Determine the [X, Y] coordinate at the center of the cell enclosing the given text.  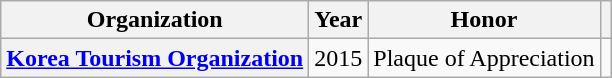
Korea Tourism Organization [155, 58]
Honor [484, 20]
Year [338, 20]
2015 [338, 58]
Plaque of Appreciation [484, 58]
Organization [155, 20]
